Find where the given text appears and provide that cell's center as (x, y) coordinate. 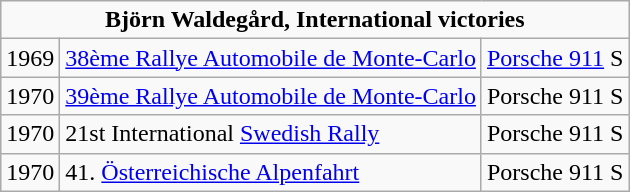
21st International Swedish Rally (271, 134)
Björn Waldegård, International victories (315, 20)
39ème Rallye Automobile de Monte-Carlo (271, 96)
1969 (30, 58)
41. Österreichische Alpenfahrt (271, 172)
38ème Rallye Automobile de Monte-Carlo (271, 58)
